Scan for the cell matching the given text and deliver its (x, y) coordinate at center. 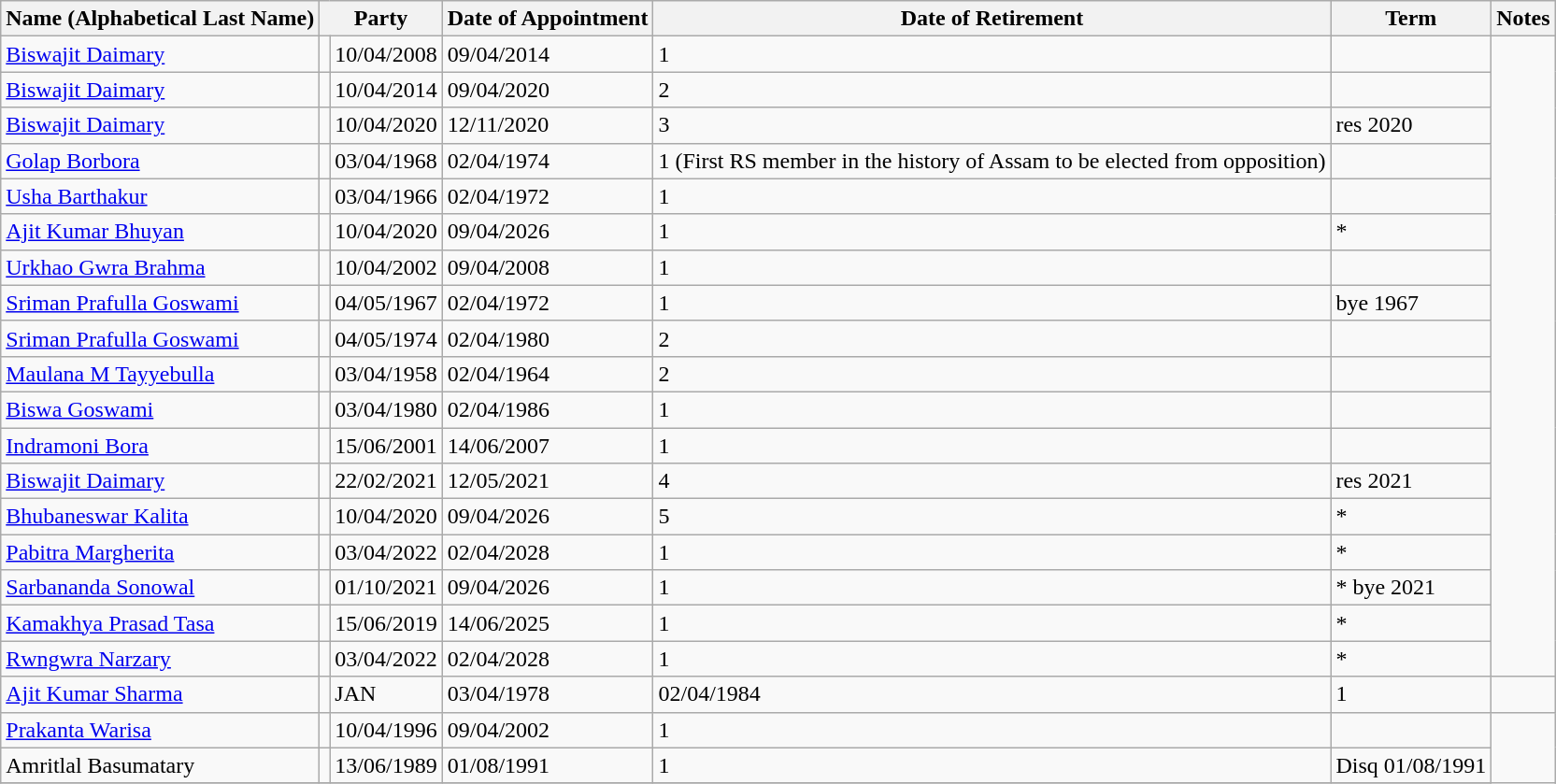
22/02/2021 (386, 481)
Bhubaneswar Kalita (161, 517)
5 (992, 517)
Date of Appointment (548, 19)
Biswa Goswami (161, 409)
10/04/2014 (386, 90)
02/04/1980 (548, 338)
02/04/1984 (992, 694)
Disq 01/08/1991 (1411, 765)
03/04/1978 (548, 694)
Sarbananda Sonowal (161, 588)
Prakanta Warisa (161, 730)
Maulana M Tayyebulla (161, 374)
15/06/2019 (386, 623)
Amritlal Basumatary (161, 765)
Term (1411, 19)
15/06/2001 (386, 446)
03/04/1968 (386, 161)
12/05/2021 (548, 481)
12/11/2020 (548, 125)
03/04/1966 (386, 196)
13/06/1989 (386, 765)
Ajit Kumar Bhuyan (161, 232)
Pabitra Margherita (161, 552)
01/10/2021 (386, 588)
04/05/1967 (386, 303)
4 (992, 481)
01/08/1991 (548, 765)
1 (First RS member in the history of Assam to be elected from opposition) (992, 161)
Notes (1523, 19)
Golap Borbora (161, 161)
10/04/1996 (386, 730)
3 (992, 125)
res 2021 (1411, 481)
10/04/2008 (386, 54)
Date of Retirement (992, 19)
09/04/2020 (548, 90)
14/06/2025 (548, 623)
Rwngwra Narzary (161, 659)
03/04/1980 (386, 409)
* bye 2021 (1411, 588)
09/04/2014 (548, 54)
02/04/1964 (548, 374)
14/06/2007 (548, 446)
res 2020 (1411, 125)
Indramoni Bora (161, 446)
04/05/1974 (386, 338)
09/04/2008 (548, 267)
bye 1967 (1411, 303)
JAN (386, 694)
Name (Alphabetical Last Name) (161, 19)
Kamakhya Prasad Tasa (161, 623)
Ajit Kumar Sharma (161, 694)
Usha Barthakur (161, 196)
02/04/1974 (548, 161)
Party (381, 19)
10/04/2002 (386, 267)
Urkhao Gwra Brahma (161, 267)
02/04/1986 (548, 409)
03/04/1958 (386, 374)
09/04/2002 (548, 730)
